Extract the (X, Y) coordinate from the center of the cell holding the provided text.  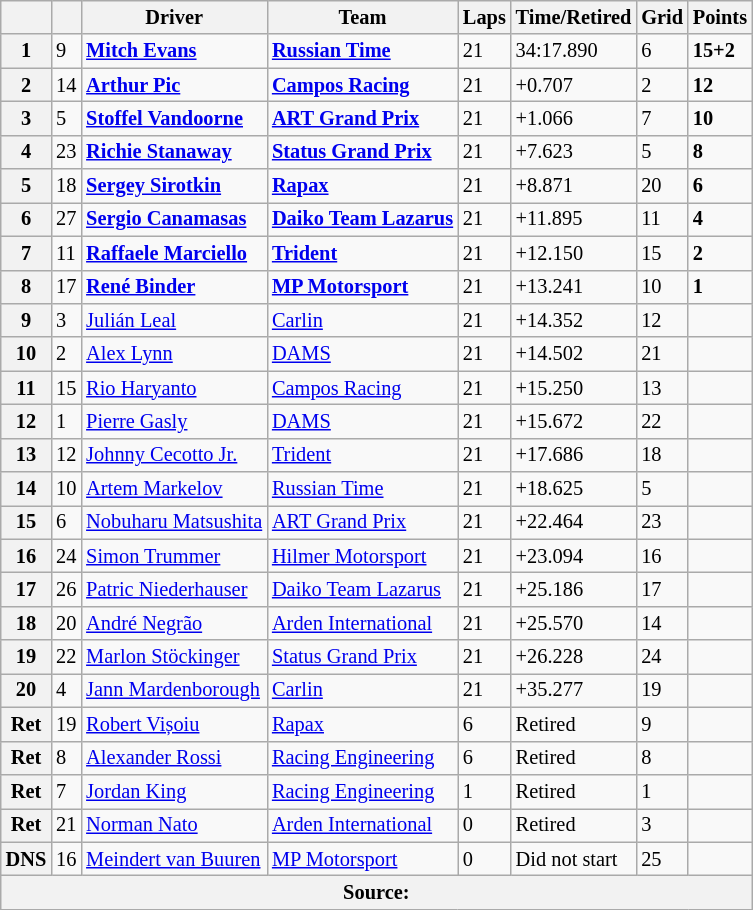
Did not start (574, 859)
+11.895 (574, 219)
Team (362, 17)
Simon Trummer (174, 556)
+15.250 (574, 388)
+18.625 (574, 489)
Jann Mardenborough (174, 690)
Time/Retired (574, 17)
+35.277 (574, 690)
DNS (26, 859)
André Negrão (174, 623)
+25.570 (574, 623)
+1.066 (574, 118)
Sergey Sirotkin (174, 186)
Alex Lynn (174, 354)
Jordan King (174, 791)
Arthur Pic (174, 85)
Artem Markelov (174, 489)
Johnny Cecotto Jr. (174, 455)
+23.094 (574, 556)
Laps (484, 17)
+25.186 (574, 589)
+14.352 (574, 320)
Alexander Rossi (174, 758)
Richie Stanaway (174, 152)
+14.502 (574, 354)
Julián Leal (174, 320)
Raffaele Marciello (174, 253)
27 (66, 219)
Points (720, 17)
+0.707 (574, 85)
+7.623 (574, 152)
34:17.890 (574, 51)
Pierre Gasly (174, 421)
Rio Haryanto (174, 388)
Stoffel Vandoorne (174, 118)
Mitch Evans (174, 51)
26 (66, 589)
25 (662, 859)
René Binder (174, 287)
+26.228 (574, 657)
Robert Vișoiu (174, 724)
+15.672 (574, 421)
+17.686 (574, 455)
Marlon Stöckinger (174, 657)
Nobuharu Matsushita (174, 522)
+22.464 (574, 522)
+12.150 (574, 253)
Driver (174, 17)
Grid (662, 17)
15+2 (720, 51)
Sergio Canamasas (174, 219)
Norman Nato (174, 825)
+13.241 (574, 287)
Meindert van Buuren (174, 859)
Hilmer Motorsport (362, 556)
Source: (376, 892)
+8.871 (574, 186)
Patric Niederhauser (174, 589)
